Detect which cell encompasses the target text, then output its (X, Y) center coordinate. 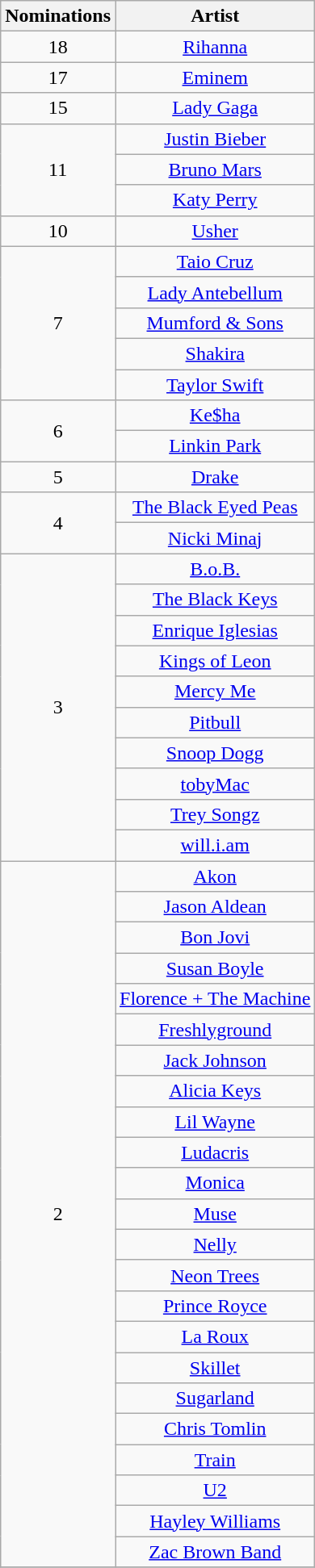
Zac Brown Band (215, 1552)
B.o.B. (215, 569)
The Black Eyed Peas (215, 508)
Neon Trees (215, 1275)
The Black Keys (215, 600)
Ke$ha (215, 416)
Susan Boyle (215, 968)
2 (58, 1214)
Eminem (215, 77)
Skillet (215, 1368)
Pitbull (215, 722)
10 (58, 231)
7 (58, 323)
Shakira (215, 353)
will.i.am (215, 845)
Alicia Keys (215, 1091)
Freshlyground (215, 1030)
11 (58, 169)
Enrique Iglesias (215, 630)
Lady Antebellum (215, 292)
Katy Perry (215, 200)
Jack Johnson (215, 1060)
Justin Bieber (215, 139)
18 (58, 47)
6 (58, 431)
Bruno Mars (215, 169)
Jason Aldean (215, 907)
Chris Tomlin (215, 1429)
Kings of Leon (215, 661)
U2 (215, 1491)
5 (58, 477)
Akon (215, 876)
17 (58, 77)
Nominations (58, 16)
La Roux (215, 1336)
Trey Songz (215, 814)
Nelly (215, 1244)
Taio Cruz (215, 261)
Taylor Swift (215, 385)
Bon Jovi (215, 938)
tobyMac (215, 784)
Lady Gaga (215, 108)
3 (58, 707)
Usher (215, 231)
Lil Wayne (215, 1122)
Train (215, 1460)
Florence + The Machine (215, 999)
Mercy Me (215, 692)
Ludacris (215, 1152)
Sugarland (215, 1399)
4 (58, 523)
Rihanna (215, 47)
Monica (215, 1183)
Prince Royce (215, 1306)
Mumford & Sons (215, 323)
Nicki Minaj (215, 538)
Drake (215, 477)
15 (58, 108)
Artist (215, 16)
Muse (215, 1214)
Linkin Park (215, 446)
Snoop Dogg (215, 753)
Hayley Williams (215, 1521)
